Return [x, y] of the center of cell containing provided text 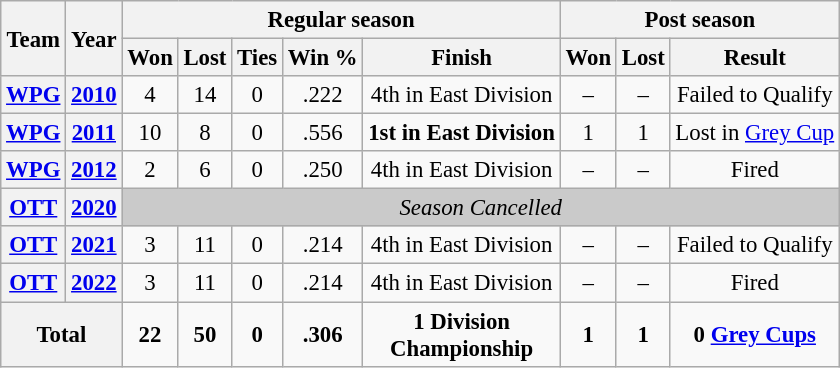
2 [150, 170]
1 DivisionChampionship [462, 334]
.222 [322, 95]
.250 [322, 170]
0 Grey Cups [754, 334]
.556 [322, 133]
22 [150, 334]
2021 [94, 245]
Season Cancelled [481, 208]
Win % [322, 58]
Total [62, 334]
4 [150, 95]
2010 [94, 95]
2020 [94, 208]
Year [94, 38]
Lost in Grey Cup [754, 133]
2012 [94, 170]
1st in East Division [462, 133]
2011 [94, 133]
6 [205, 170]
Regular season [341, 20]
Team [34, 38]
14 [205, 95]
10 [150, 133]
8 [205, 133]
Ties [258, 58]
Finish [462, 58]
Result [754, 58]
50 [205, 334]
Post season [700, 20]
2022 [94, 283]
.306 [322, 334]
